Return the [x, y] coordinate for the center point of the cell that contains the specified text.  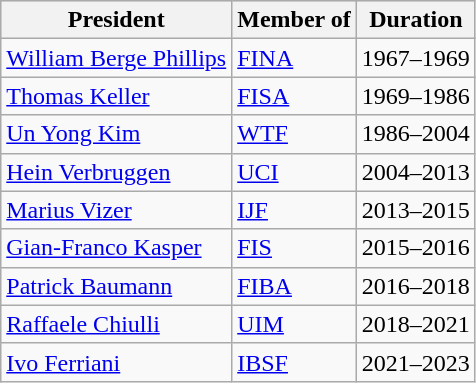
1967–1969 [416, 58]
Un Yong Kim [116, 134]
2018–2021 [416, 324]
Gian-Franco Kasper [116, 248]
2015–2016 [416, 248]
William Berge Phillips [116, 58]
Raffaele Chiulli [116, 324]
Member of [294, 20]
2004–2013 [416, 172]
Patrick Baumann [116, 286]
WTF [294, 134]
President [116, 20]
1969–1986 [416, 96]
Ivo Ferriani [116, 362]
FIBA [294, 286]
FINA [294, 58]
1986–2004 [416, 134]
IBSF [294, 362]
Thomas Keller [116, 96]
Hein Verbruggen [116, 172]
UCI [294, 172]
IJF [294, 210]
FISA [294, 96]
UIM [294, 324]
2013–2015 [416, 210]
Duration [416, 20]
2016–2018 [416, 286]
FIS [294, 248]
2021–2023 [416, 362]
Marius Vizer [116, 210]
